Return [x, y] of the center of cell containing provided text 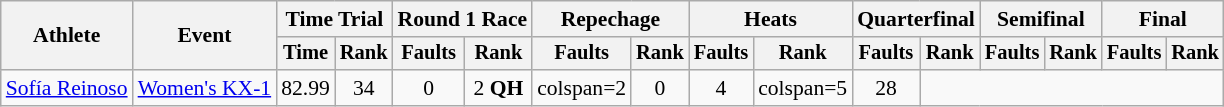
Time Trial [334, 19]
Sofía Reinoso [67, 88]
2 QH [498, 88]
Final [1163, 19]
Time [306, 54]
28 [886, 88]
Women's KX-1 [205, 88]
Heats [770, 19]
Semifinal [1041, 19]
4 [721, 88]
colspan=5 [802, 88]
Repechage [610, 19]
Athlete [67, 36]
Round 1 Race [462, 19]
Quarterfinal [916, 19]
82.99 [306, 88]
34 [364, 88]
colspan=2 [582, 88]
Event [205, 36]
